Return the [X, Y] coordinate for the center point of the cell that contains the specified text.  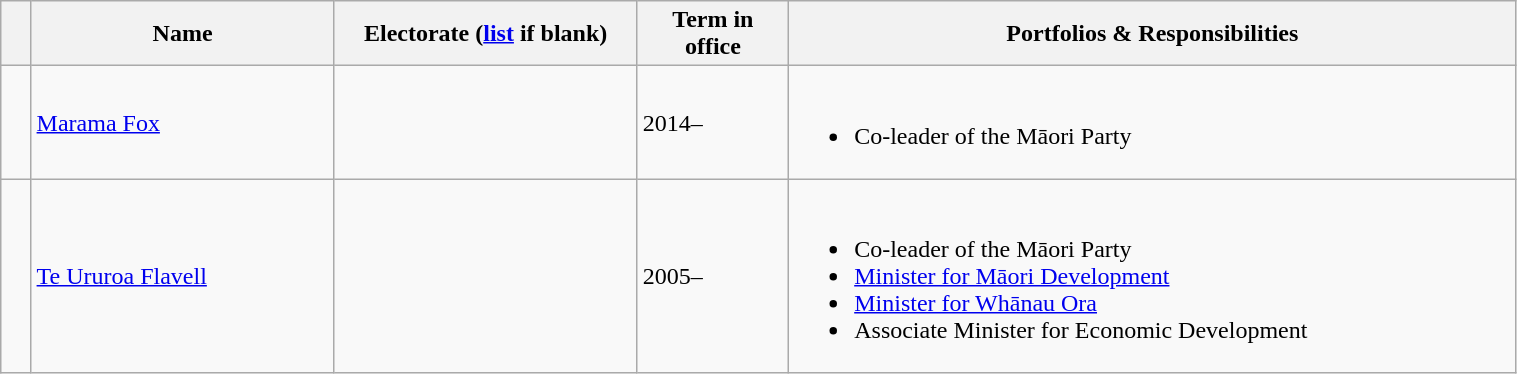
Portfolios & Responsibilities [1152, 34]
Marama Fox [182, 122]
2005– [713, 276]
Co-leader of the Māori Party [1152, 122]
Term in office [713, 34]
Te Ururoa Flavell [182, 276]
Co-leader of the Māori PartyMinister for Māori DevelopmentMinister for Whānau OraAssociate Minister for Economic Development [1152, 276]
2014– [713, 122]
Electorate (list if blank) [486, 34]
Name [182, 34]
